Search for the cell housing the specified text and yield its (x, y) center coordinate. 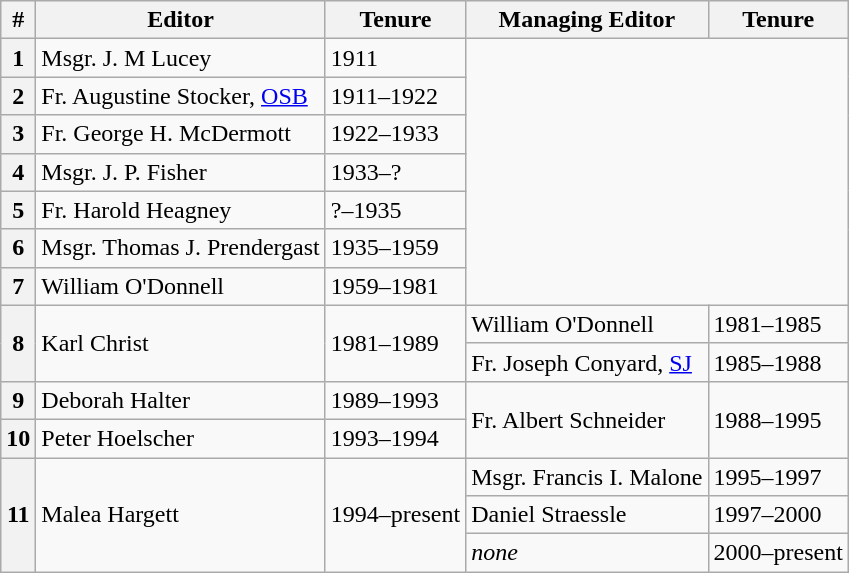
Peter Hoelscher (181, 438)
1981–1985 (778, 324)
1995–1997 (778, 477)
9 (18, 400)
Msgr. J. M Lucey (181, 58)
1988–1995 (778, 419)
Editor (181, 20)
1985–1988 (778, 362)
Msgr. J. P. Fisher (181, 172)
Fr. Harold Heagney (181, 210)
Fr. George H. McDermott (181, 134)
6 (18, 248)
Msgr. Thomas J. Prendergast (181, 248)
1959–1981 (395, 286)
7 (18, 286)
1997–2000 (778, 515)
2 (18, 96)
5 (18, 210)
2000–present (778, 553)
1935–1959 (395, 248)
Malea Hargett (181, 515)
Msgr. Francis I. Malone (587, 477)
4 (18, 172)
1 (18, 58)
# (18, 20)
1993–1994 (395, 438)
1994–present (395, 515)
Fr. Augustine Stocker, OSB (181, 96)
1922–1933 (395, 134)
8 (18, 343)
11 (18, 515)
3 (18, 134)
10 (18, 438)
1911–1922 (395, 96)
Daniel Straessle (587, 515)
Deborah Halter (181, 400)
1933–? (395, 172)
1981–1989 (395, 343)
?–1935 (395, 210)
none (587, 553)
Karl Christ (181, 343)
1989–1993 (395, 400)
1911 (395, 58)
Fr. Joseph Conyard, SJ (587, 362)
Managing Editor (587, 20)
Fr. Albert Schneider (587, 419)
